Provide the (X, Y) coordinate of the cell's center where the given text is located.  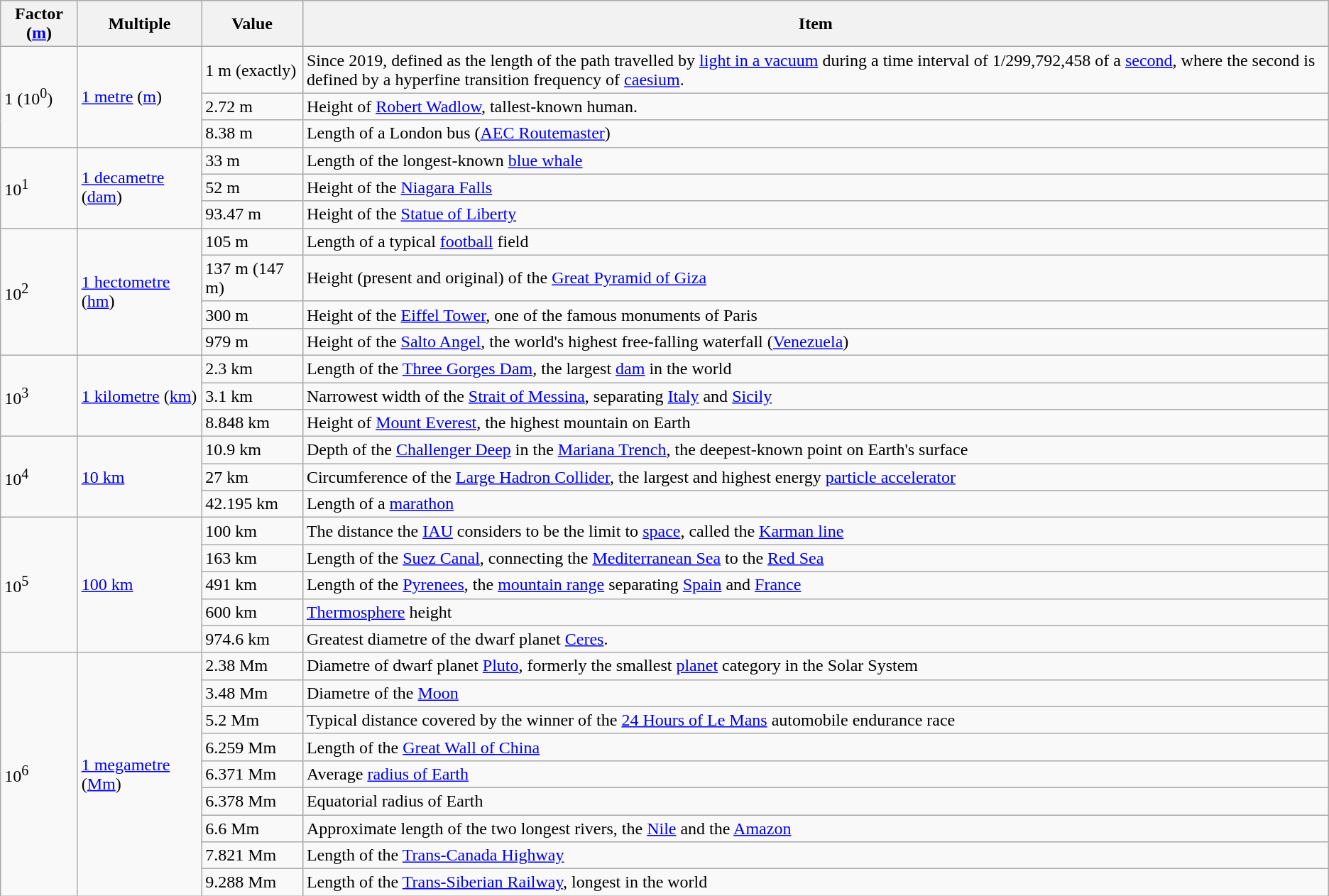
1 (100) (39, 97)
2.3 km (253, 368)
491 km (253, 585)
Narrowest width of the Strait of Messina, separating Italy and Sicily (815, 395)
Length of the Trans-Siberian Railway, longest in the world (815, 883)
Height of Mount Everest, the highest mountain on Earth (815, 423)
42.195 km (253, 504)
Length of a London bus (AEC Routemaster) (815, 133)
Typical distance covered by the winner of the 24 Hours of Le Mans automobile endurance race (815, 720)
105 m (253, 241)
Average radius of Earth (815, 774)
6.371 Mm (253, 774)
1 megametre (Mm) (139, 774)
Length of the Trans-Canada Highway (815, 856)
2.72 m (253, 106)
Length of the Suez Canal, connecting the Mediterranean Sea to the Red Sea (815, 558)
Height of the Salto Angel, the world's highest free-falling waterfall (Venezuela) (815, 342)
Length of the Pyrenees, the mountain range separating Spain and France (815, 585)
Height of Robert Wadlow, tallest-known human. (815, 106)
163 km (253, 558)
Value (253, 24)
Item (815, 24)
6.259 Mm (253, 747)
8.38 m (253, 133)
Length of the Great Wall of China (815, 747)
Height of the Niagara Falls (815, 187)
10 km (139, 477)
Height (present and original) of the Great Pyramid of Giza (815, 278)
93.47 m (253, 214)
2.38 Mm (253, 666)
Multiple (139, 24)
Factor (m) (39, 24)
Length of the longest-known blue whale (815, 160)
Equatorial radius of Earth (815, 801)
10.9 km (253, 450)
6.6 Mm (253, 829)
Approximate length of the two longest rivers, the Nile and the Amazon (815, 829)
Circumference of the Large Hadron Collider, the largest and highest energy particle accelerator (815, 477)
6.378 Mm (253, 801)
600 km (253, 612)
1 kilometre (km) (139, 395)
7.821 Mm (253, 856)
3.48 Mm (253, 693)
52 m (253, 187)
The distance the IAU considers to be the limit to space, called the Karman line (815, 531)
Length of a marathon (815, 504)
105 (39, 585)
106 (39, 774)
33 m (253, 160)
8.848 km (253, 423)
101 (39, 187)
974.6 km (253, 639)
102 (39, 291)
Length of a typical football field (815, 241)
Depth of the Challenger Deep in the Mariana Trench, the deepest-known point on Earth's surface (815, 450)
Height of the Eiffel Tower, one of the famous monuments of Paris (815, 315)
3.1 km (253, 395)
Length of the Three Gorges Dam, the largest dam in the world (815, 368)
300 m (253, 315)
Thermosphere height (815, 612)
Height of the Statue of Liberty (815, 214)
103 (39, 395)
27 km (253, 477)
1 m (exactly) (253, 70)
1 decametre (dam) (139, 187)
1 hectometre (hm) (139, 291)
979 m (253, 342)
1 metre (m) (139, 97)
Diametre of the Moon (815, 693)
137 m (147 m) (253, 278)
5.2 Mm (253, 720)
9.288 Mm (253, 883)
Greatest diametre of the dwarf planet Ceres. (815, 639)
104 (39, 477)
Diametre of dwarf planet Pluto, formerly the smallest planet category in the Solar System (815, 666)
